Identify which cell holds the provided text, then report its [x, y] central coordinate. 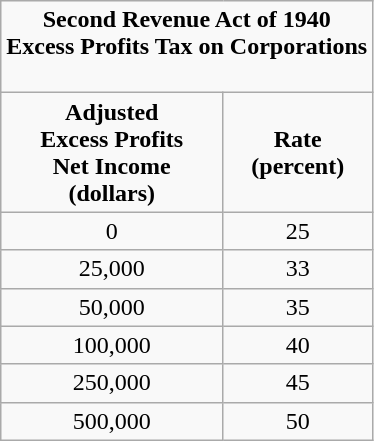
50 [298, 421]
25 [298, 231]
33 [298, 269]
250,000 [112, 383]
35 [298, 307]
40 [298, 345]
Rate(percent) [298, 152]
25,000 [112, 269]
0 [112, 231]
100,000 [112, 345]
AdjustedExcess ProfitsNet Income(dollars) [112, 152]
500,000 [112, 421]
50,000 [112, 307]
45 [298, 383]
Second Revenue Act of 1940Excess Profits Tax on Corporations [187, 47]
